Detect which cell encompasses the target text, then output its (X, Y) center coordinate. 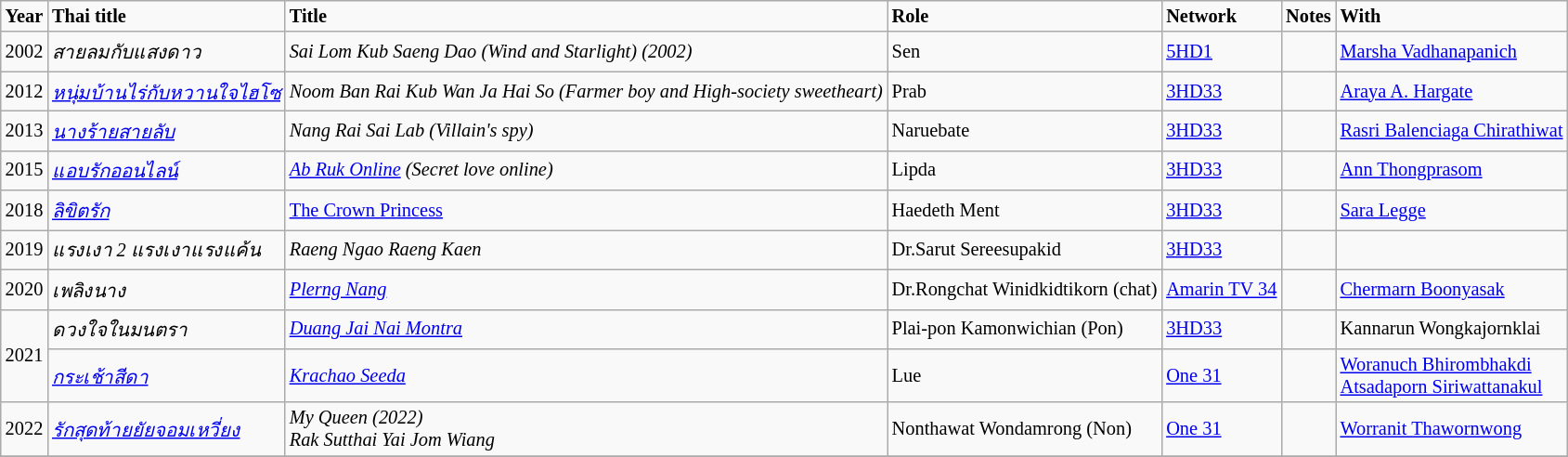
Kannarun Wongkajornklai (1452, 329)
The Crown Princess (587, 210)
Ab Ruk Online (Secret love online) (587, 171)
Duang Jai Nai Montra (587, 329)
Haedeth Ment (1025, 210)
Network (1222, 16)
Ann Thongprasom (1452, 171)
Sen (1025, 52)
ดวงใจในมนตรา (166, 329)
Woranuch Bhirombhakdi Atsadaporn Siriwattanakul (1452, 375)
Sara Legge (1452, 210)
Plerng Nang (587, 290)
Raeng Ngao Raeng Kaen (587, 249)
กระเช้าสีดา (166, 375)
Lue (1025, 375)
หนุ่มบ้านไร่กับหวานใจไฮโซ (166, 91)
2018 (24, 210)
นางร้ายสายลับ (166, 130)
Worranit Thawornwong (1452, 429)
2019 (24, 249)
Dr.Rongchat Winidkidtikorn (chat) (1025, 290)
ลิขิตรัก (166, 210)
Notes (1308, 16)
สายลมกับแสงดาว (166, 52)
Title (587, 16)
แรงเงา 2 แรงเงาแรงแค้น (166, 249)
2021 (24, 356)
2013 (24, 130)
Plai-pon Kamonwichian (Pon) (1025, 329)
2002 (24, 52)
รักสุดท้ายยัยจอมเหวี่ยง (166, 429)
5HD1 (1222, 52)
Naruebate (1025, 130)
เพลิงนาง (166, 290)
แอบรักออนไลน์ (166, 171)
Role (1025, 16)
Marsha Vadhanapanich (1452, 52)
2015 (24, 171)
Amarin TV 34 (1222, 290)
My Queen (2022) Rak Sutthai Yai Jom Wiang (587, 429)
Nonthawat Wondamrong (Non) (1025, 429)
Year (24, 16)
Sai Lom Kub Saeng Dao (Wind and Starlight) (2002) (587, 52)
Nang Rai Sai Lab (Villain's spy) (587, 130)
Chermarn Boonyasak (1452, 290)
Rasri Balenciaga Chirathiwat (1452, 130)
2012 (24, 91)
2020 (24, 290)
Dr.Sarut Sereesupakid (1025, 249)
Thai title (166, 16)
Araya A. Hargate (1452, 91)
Lipda (1025, 171)
With (1452, 16)
Krachao Seeda (587, 375)
2022 (24, 429)
Prab (1025, 91)
Noom Ban Rai Kub Wan Ja Hai So (Farmer boy and High-society sweetheart) (587, 91)
